Search for the cell housing the specified text and yield its (x, y) center coordinate. 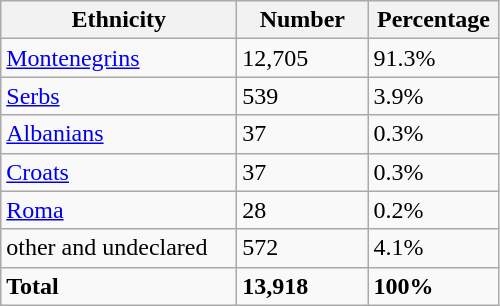
Number (302, 20)
539 (302, 96)
4.1% (434, 248)
100% (434, 286)
0.2% (434, 210)
Total (119, 286)
other and undeclared (119, 248)
Montenegrins (119, 58)
12,705 (302, 58)
Albanians (119, 134)
Percentage (434, 20)
3.9% (434, 96)
Ethnicity (119, 20)
572 (302, 248)
Croats (119, 172)
28 (302, 210)
Serbs (119, 96)
Roma (119, 210)
13,918 (302, 286)
91.3% (434, 58)
